Find where the given text appears and provide that cell's center as [X, Y] coordinate. 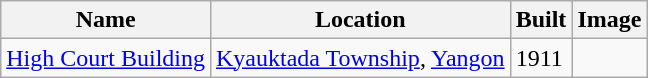
Name [106, 20]
Kyauktada Township, Yangon [360, 58]
1911 [541, 58]
High Court Building [106, 58]
Built [541, 20]
Location [360, 20]
Image [610, 20]
